From the cell containing the given text, extract its center point as [x, y] coordinate. 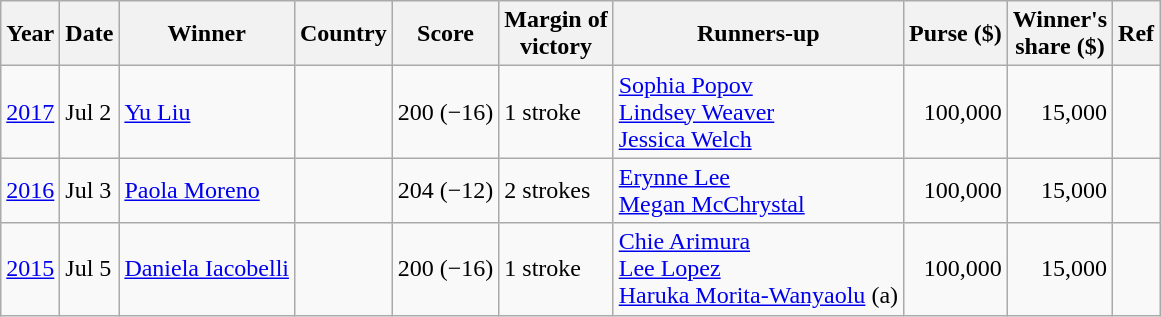
2015 [30, 269]
Country [343, 34]
2 strokes [556, 190]
204 (−12) [446, 190]
Daniela Iacobelli [207, 269]
Erynne Lee Megan McChrystal [758, 190]
Score [446, 34]
Yu Liu [207, 112]
Winner'sshare ($) [1060, 34]
Jul 3 [90, 190]
2016 [30, 190]
Margin ofvictory [556, 34]
Jul 2 [90, 112]
Sophia Popov Lindsey Weaver Jessica Welch [758, 112]
Ref [1136, 34]
Winner [207, 34]
2017 [30, 112]
Purse ($) [956, 34]
Chie Arimura Lee Lopez Haruka Morita-Wanyaolu (a) [758, 269]
Jul 5 [90, 269]
Year [30, 34]
Paola Moreno [207, 190]
Date [90, 34]
Runners-up [758, 34]
